For the text-containing cell, return its midpoint in [X, Y] coordinate format. 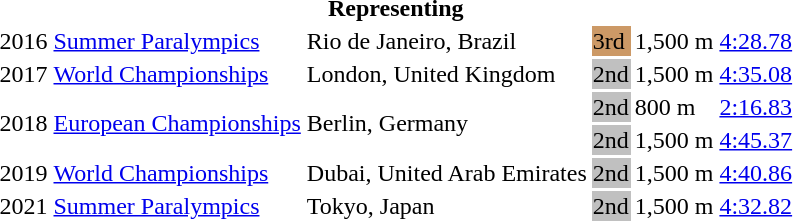
Tokyo, Japan [446, 206]
Berlin, Germany [446, 124]
3rd [610, 41]
European Championships [177, 124]
Rio de Janeiro, Brazil [446, 41]
Dubai, United Arab Emirates [446, 173]
800 m [674, 107]
London, United Kingdom [446, 74]
